Locate the cell with the specified text and output its (X, Y) center coordinate. 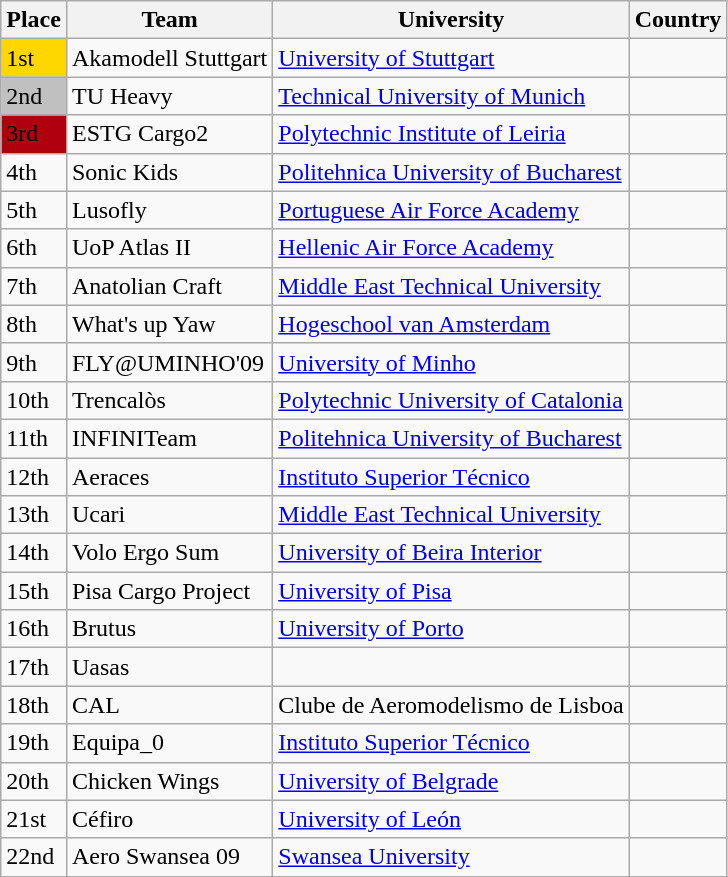
INFINITeam (169, 438)
Hogeschool van Amsterdam (451, 324)
15th (34, 591)
Clube de Aeromodelismo de Lisboa (451, 705)
Hellenic Air Force Academy (451, 248)
12th (34, 477)
6th (34, 248)
Equipa_0 (169, 743)
Pisa Cargo Project (169, 591)
Swansea University (451, 857)
University of Beira Interior (451, 553)
University of León (451, 819)
22nd (34, 857)
Anatolian Craft (169, 286)
Brutus (169, 629)
University of Porto (451, 629)
Akamodell Stuttgart (169, 58)
What's up Yaw (169, 324)
University of Pisa (451, 591)
14th (34, 553)
FLY@UMINHO'09 (169, 362)
Ucari (169, 515)
Céfiro (169, 819)
10th (34, 400)
2nd (34, 96)
Country (678, 20)
4th (34, 172)
Portuguese Air Force Academy (451, 210)
Place (34, 20)
Sonic Kids (169, 172)
1st (34, 58)
Aeraces (169, 477)
11th (34, 438)
Technical University of Munich (451, 96)
7th (34, 286)
19th (34, 743)
Chicken Wings (169, 781)
Uasas (169, 667)
Trencalòs (169, 400)
Aero Swansea 09 (169, 857)
3rd (34, 134)
13th (34, 515)
University of Stuttgart (451, 58)
University of Belgrade (451, 781)
Polytechnic University of Catalonia (451, 400)
17th (34, 667)
University (451, 20)
Volo Ergo Sum (169, 553)
Lusofly (169, 210)
8th (34, 324)
21st (34, 819)
18th (34, 705)
ESTG Cargo2 (169, 134)
9th (34, 362)
20th (34, 781)
16th (34, 629)
Polytechnic Institute of Leiria (451, 134)
UoP Atlas II (169, 248)
5th (34, 210)
TU Heavy (169, 96)
CAL (169, 705)
University of Minho (451, 362)
Team (169, 20)
